Determine the (X, Y) coordinate at the center of the cell enclosing the given text.  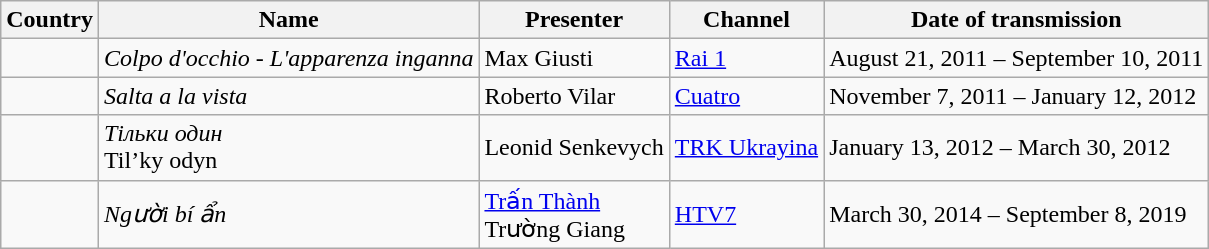
Date of transmission (1016, 20)
January 13, 2012 – March 30, 2012 (1016, 148)
Colpo d'occhio - L'apparenza inganna (288, 58)
HTV7 (746, 214)
March 30, 2014 – September 8, 2019 (1016, 214)
Max Giusti (574, 58)
Presenter (574, 20)
Roberto Vilar (574, 96)
Trấn ThànhTrường Giang (574, 214)
Leonid Senkevych (574, 148)
Người bí ẩn (288, 214)
Channel (746, 20)
Name (288, 20)
Cuatro (746, 96)
Salta a la vista (288, 96)
Rai 1 (746, 58)
August 21, 2011 – September 10, 2011 (1016, 58)
November 7, 2011 – January 12, 2012 (1016, 96)
Country (50, 20)
TRK Ukrayina (746, 148)
Тільки одинTil’ky odyn (288, 148)
